Search for the cell housing the specified text and yield its (X, Y) center coordinate. 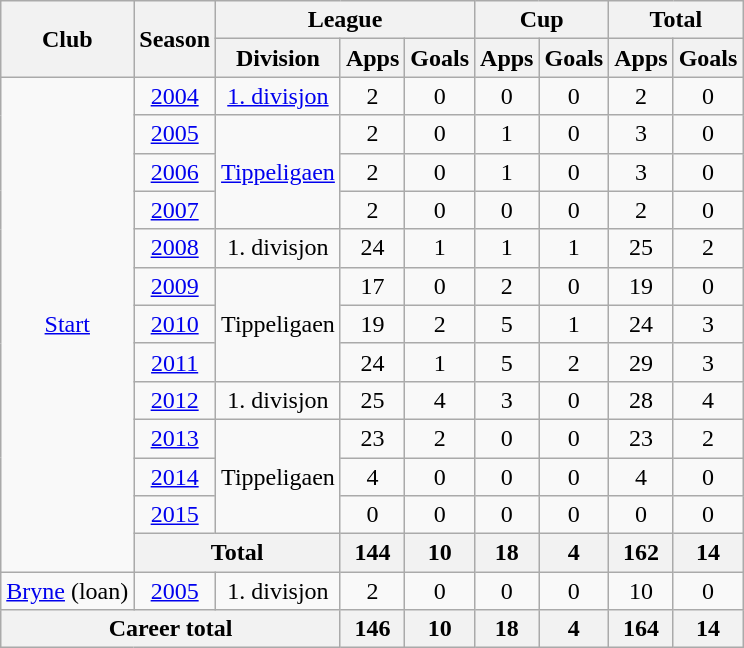
2009 (175, 286)
2010 (175, 324)
2013 (175, 438)
Club (68, 39)
2004 (175, 96)
2007 (175, 210)
Bryne (loan) (68, 591)
2014 (175, 477)
2015 (175, 515)
29 (641, 362)
146 (372, 629)
2011 (175, 362)
17 (372, 286)
2008 (175, 248)
Season (175, 39)
162 (641, 553)
Career total (171, 629)
2006 (175, 172)
144 (372, 553)
Start (68, 324)
2012 (175, 400)
164 (641, 629)
League (346, 20)
Cup (542, 20)
28 (641, 400)
Division (278, 58)
